Detect which cell encompasses the target text, then output its [x, y] center coordinate. 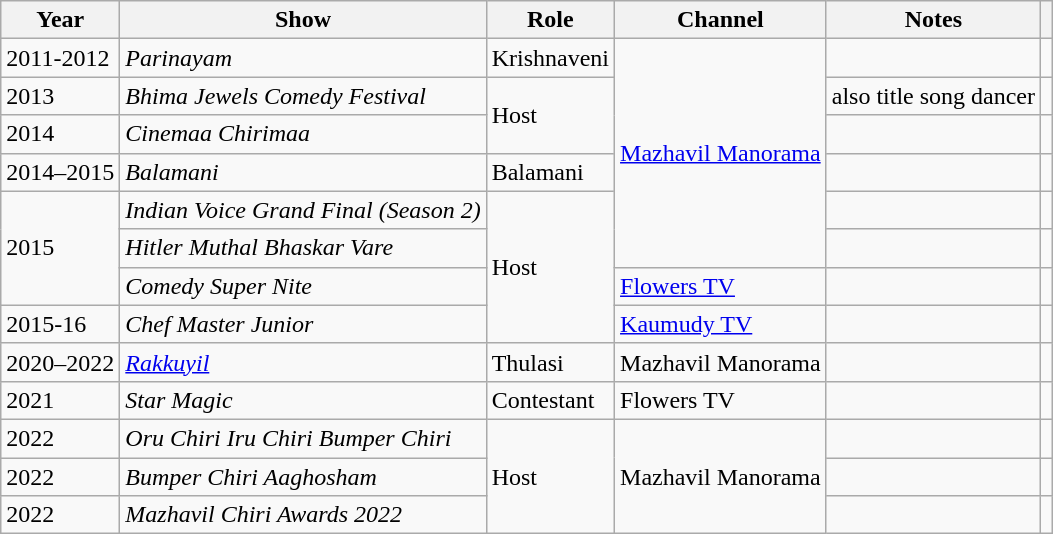
Indian Voice Grand Final (Season 2) [303, 210]
2015-16 [60, 324]
Contestant [550, 400]
2014 [60, 134]
Parinayam [303, 58]
2014–2015 [60, 172]
Kaumudy TV [721, 324]
Channel [721, 20]
2021 [60, 400]
Comedy Super Nite [303, 286]
Oru Chiri Iru Chiri Bumper Chiri [303, 438]
Notes [933, 20]
2013 [60, 96]
2011-2012 [60, 58]
also title song dancer [933, 96]
Bumper Chiri Aaghosham [303, 477]
Year [60, 20]
Role [550, 20]
Hitler Muthal Bhaskar Vare [303, 248]
Mazhavil Chiri Awards 2022 [303, 515]
Krishnaveni [550, 58]
Rakkuyil [303, 362]
Thulasi [550, 362]
Bhima Jewels Comedy Festival [303, 96]
2015 [60, 248]
Show [303, 20]
2020–2022 [60, 362]
Chef Master Junior [303, 324]
Cinemaa Chirimaa [303, 134]
Star Magic [303, 400]
